Find where the given text appears and provide that cell's center as [X, Y] coordinate. 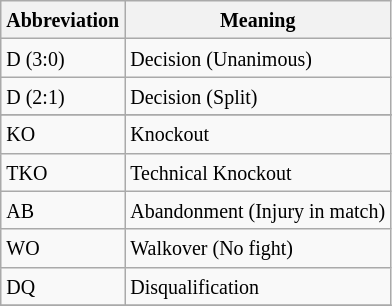
Abbreviation [63, 20]
DQ [63, 286]
WO [63, 248]
D (3:0) [63, 58]
TKO [63, 172]
Walkover (No fight) [258, 248]
Decision (Split) [258, 96]
Meaning [258, 20]
D (2:1) [63, 96]
Abandonment (Injury in match) [258, 210]
Knockout [258, 134]
KO [63, 134]
AB [63, 210]
Technical Knockout [258, 172]
Decision (Unanimous) [258, 58]
Disqualification [258, 286]
